Determine the [X, Y] coordinate at the center of the cell enclosing the given text.  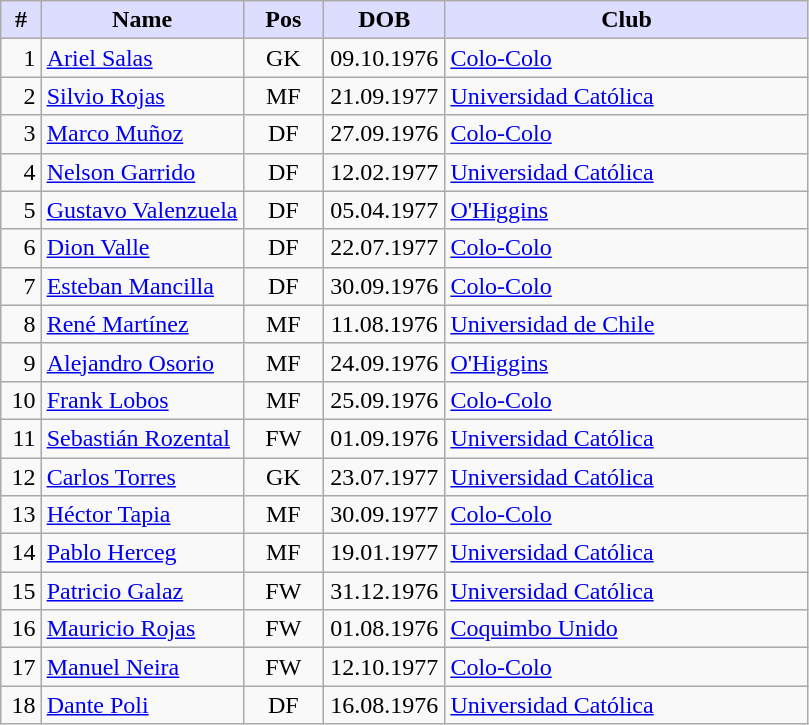
25.09.1976 [384, 400]
23.07.1977 [384, 477]
Dante Poli [142, 705]
Name [142, 20]
2 [21, 96]
Club [626, 20]
10 [21, 400]
19.01.1977 [384, 553]
3 [21, 134]
Nelson Garrido [142, 172]
Patricio Galaz [142, 591]
05.04.1977 [384, 210]
Ariel Salas [142, 58]
Pablo Herceg [142, 553]
12.10.1977 [384, 667]
12.02.1977 [384, 172]
31.12.1976 [384, 591]
17 [21, 667]
4 [21, 172]
21.09.1977 [384, 96]
18 [21, 705]
27.09.1976 [384, 134]
13 [21, 515]
Silvio Rojas [142, 96]
24.09.1976 [384, 362]
Dion Valle [142, 248]
9 [21, 362]
5 [21, 210]
12 [21, 477]
Sebastián Rozental [142, 438]
30.09.1976 [384, 286]
Marco Muñoz [142, 134]
14 [21, 553]
11.08.1976 [384, 324]
30.09.1977 [384, 515]
Héctor Tapia [142, 515]
01.09.1976 [384, 438]
16 [21, 629]
11 [21, 438]
Pos [284, 20]
Alejandro Osorio [142, 362]
Esteban Mancilla [142, 286]
16.08.1976 [384, 705]
Coquimbo Unido [626, 629]
# [21, 20]
Mauricio Rojas [142, 629]
Frank Lobos [142, 400]
Gustavo Valenzuela [142, 210]
Manuel Neira [142, 667]
09.10.1976 [384, 58]
DOB [384, 20]
7 [21, 286]
01.08.1976 [384, 629]
Universidad de Chile [626, 324]
8 [21, 324]
15 [21, 591]
1 [21, 58]
6 [21, 248]
22.07.1977 [384, 248]
Carlos Torres [142, 477]
René Martínez [142, 324]
